Find where the given text appears and provide that cell's center as [x, y] coordinate. 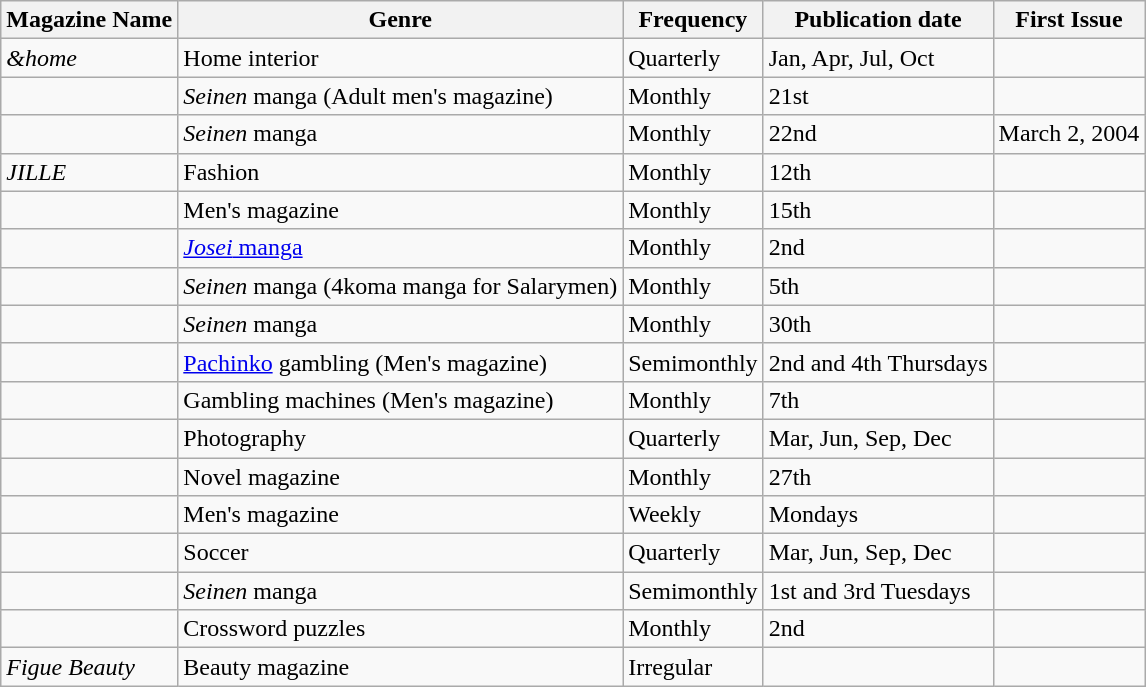
27th [878, 477]
7th [878, 400]
Josei manga [400, 248]
Irregular [693, 667]
Photography [400, 438]
Mondays [878, 515]
JILLE [90, 172]
22nd [878, 134]
Magazine Name [90, 20]
&home [90, 58]
1st and 3rd Tuesdays [878, 591]
Home interior [400, 58]
Seinen manga (4koma manga for Salarymen) [400, 286]
5th [878, 286]
Fashion [400, 172]
Soccer [400, 553]
12th [878, 172]
Figue Beauty [90, 667]
March 2, 2004 [1069, 134]
15th [878, 210]
First Issue [1069, 20]
Frequency [693, 20]
Novel magazine [400, 477]
Crossword puzzles [400, 629]
Pachinko gambling (Men's magazine) [400, 362]
Beauty magazine [400, 667]
21st [878, 96]
Weekly [693, 515]
Gambling machines (Men's magazine) [400, 400]
2nd and 4th Thursdays [878, 362]
Genre [400, 20]
30th [878, 324]
Seinen manga (Adult men's magazine) [400, 96]
Jan, Apr, Jul, Oct [878, 58]
Publication date [878, 20]
